Return (x, y) of the center of cell containing provided text 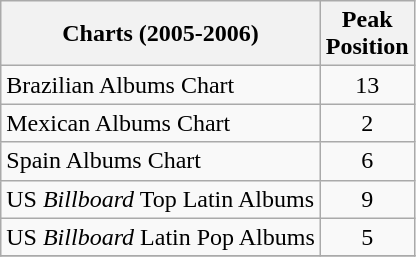
US Billboard Top Latin Albums (161, 199)
Brazilian Albums Chart (161, 85)
Mexican Albums Chart (161, 123)
Charts (2005-2006) (161, 34)
6 (367, 161)
US Billboard Latin Pop Albums (161, 237)
5 (367, 237)
PeakPosition (367, 34)
2 (367, 123)
9 (367, 199)
Spain Albums Chart (161, 161)
13 (367, 85)
